Return (X, Y) of the center of cell containing provided text 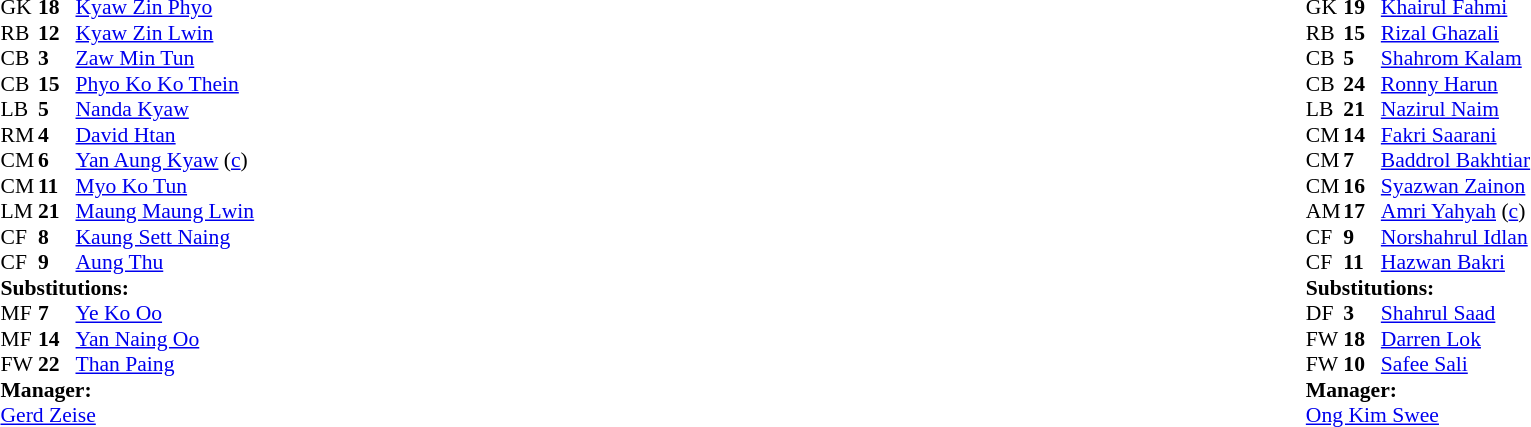
Zaw Min Tun (166, 59)
Shahrom Kalam (1456, 59)
Baddrol Bakhtiar (1456, 161)
David Htan (166, 135)
24 (1362, 84)
Hazwan Bakri (1456, 263)
Myo Ko Tun (166, 186)
Aung Thu (166, 263)
Phyo Ko Ko Thein (166, 84)
LM (19, 211)
18 (1362, 339)
Safee Sali (1456, 365)
Ronny Harun (1456, 84)
Yan Aung Kyaw (c) (166, 161)
AM (1325, 211)
Darren Lok (1456, 339)
17 (1362, 211)
Ye Ko Oo (166, 313)
RM (19, 135)
Yan Naing Oo (166, 339)
Nazirul Naim (1456, 109)
22 (57, 365)
4 (57, 135)
8 (57, 237)
Rizal Ghazali (1456, 33)
Syazwan Zainon (1456, 186)
Fakri Saarani (1456, 135)
Amri Yahyah (c) (1456, 211)
Shahrul Saad (1456, 313)
Maung Maung Lwin (166, 211)
12 (57, 33)
16 (1362, 186)
Nanda Kyaw (166, 109)
DF (1325, 313)
Norshahrul Idlan (1456, 237)
10 (1362, 365)
Kaung Sett Naing (166, 237)
Kyaw Zin Lwin (166, 33)
6 (57, 161)
Than Paing (166, 365)
